Pinpoint the cell where the given text exists, returning its (X, Y) midpoint coordinate. 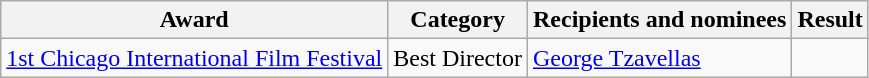
Best Director (458, 58)
Category (458, 20)
Recipients and nominees (659, 20)
Result (830, 20)
George Tzavellas (659, 58)
1st Chicago International Film Festival (194, 58)
Award (194, 20)
